Capture the cell that displays the provided text and extract its (x, y) central coordinate. 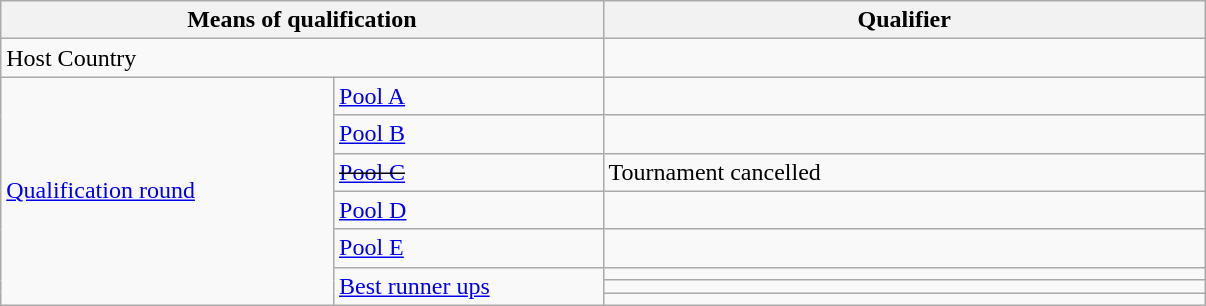
Qualifier (904, 20)
Pool D (469, 210)
Host Country (302, 58)
Pool B (469, 134)
Qualification round (168, 191)
Best runner ups (469, 286)
Tournament cancelled (904, 172)
Pool C (469, 172)
Pool E (469, 248)
Pool A (469, 96)
Means of qualification (302, 20)
